Pinpoint the cell where the given text exists, returning its (x, y) midpoint coordinate. 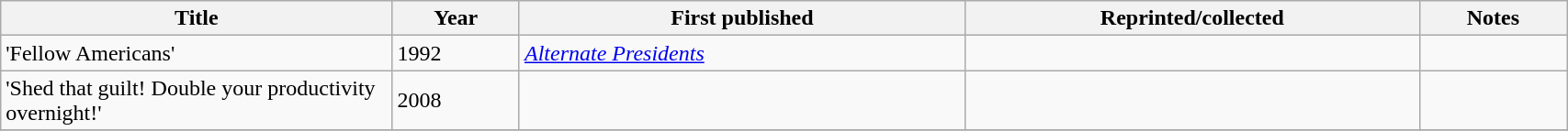
Notes (1493, 18)
'Shed that guilt! Double your productivity overnight!' (197, 101)
First published (742, 18)
Reprinted/collected (1192, 18)
'Fellow Americans' (197, 53)
Title (197, 18)
Year (456, 18)
2008 (456, 101)
Alternate Presidents (742, 53)
1992 (456, 53)
